Locate the cell with the specified text and output its [X, Y] center coordinate. 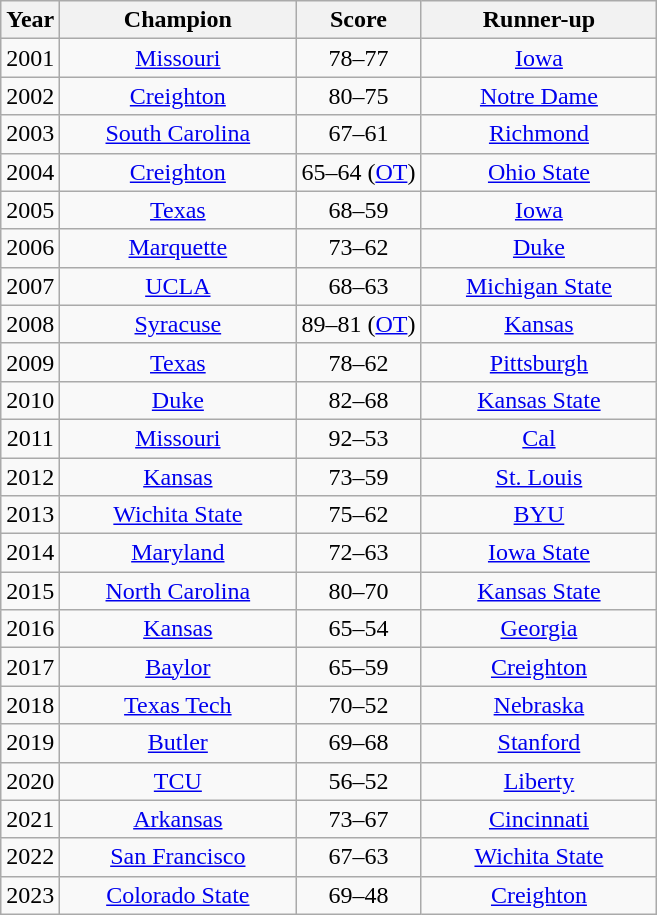
St. Louis [539, 477]
2020 [30, 781]
67–61 [358, 134]
Colorado State [178, 895]
68–59 [358, 210]
56–52 [358, 781]
Score [358, 20]
73–67 [358, 819]
2006 [30, 248]
65–64 (OT) [358, 172]
72–63 [358, 553]
UCLA [178, 286]
2015 [30, 591]
2008 [30, 324]
75–62 [358, 515]
Nebraska [539, 705]
69–48 [358, 895]
South Carolina [178, 134]
Butler [178, 743]
2002 [30, 96]
2018 [30, 705]
Cal [539, 438]
Michigan State [539, 286]
80–70 [358, 591]
Ohio State [539, 172]
2016 [30, 629]
2012 [30, 477]
Marquette [178, 248]
Notre Dame [539, 96]
Iowa State [539, 553]
2004 [30, 172]
Year [30, 20]
2013 [30, 515]
2003 [30, 134]
2014 [30, 553]
89–81 (OT) [358, 324]
Maryland [178, 553]
68–63 [358, 286]
2021 [30, 819]
Champion [178, 20]
78–62 [358, 362]
BYU [539, 515]
2005 [30, 210]
2009 [30, 362]
78–77 [358, 58]
North Carolina [178, 591]
65–54 [358, 629]
2001 [30, 58]
2010 [30, 400]
Arkansas [178, 819]
70–52 [358, 705]
67–63 [358, 857]
69–68 [358, 743]
Richmond [539, 134]
Runner-up [539, 20]
TCU [178, 781]
Baylor [178, 667]
Georgia [539, 629]
2007 [30, 286]
Pittsburgh [539, 362]
San Francisco [178, 857]
65–59 [358, 667]
73–62 [358, 248]
2022 [30, 857]
92–53 [358, 438]
82–68 [358, 400]
Liberty [539, 781]
Stanford [539, 743]
Cincinnati [539, 819]
2011 [30, 438]
2023 [30, 895]
2019 [30, 743]
2017 [30, 667]
Syracuse [178, 324]
80–75 [358, 96]
Texas Tech [178, 705]
73–59 [358, 477]
